Determine the (x, y) coordinate at the center of the cell enclosing the given text.  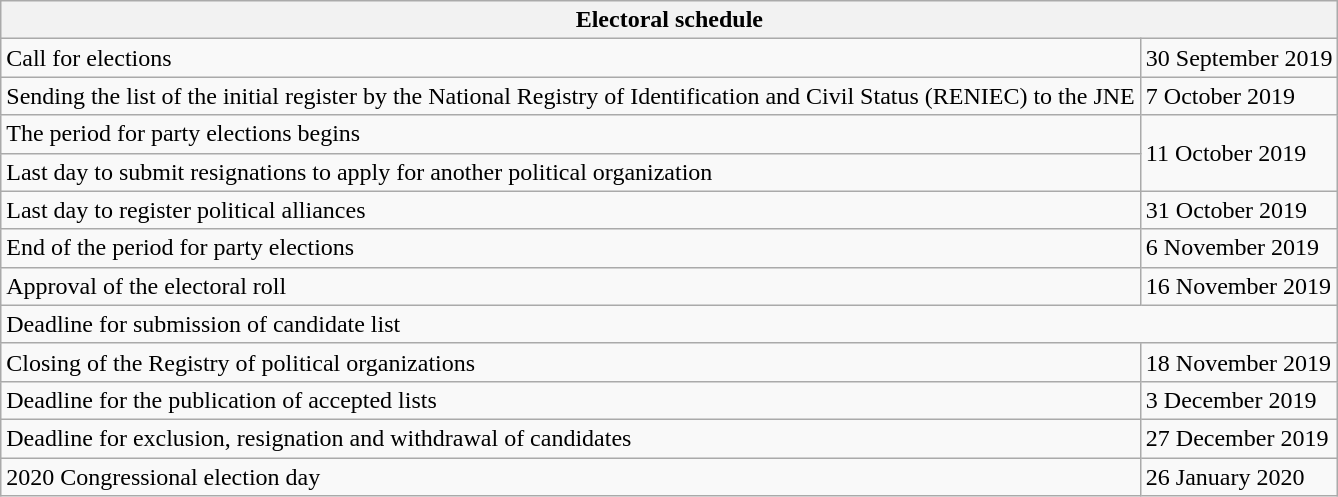
11 October 2019 (1239, 153)
The period for party elections begins (571, 134)
3 December 2019 (1239, 400)
18 November 2019 (1239, 362)
2020 Congressional election day (571, 477)
Deadline for exclusion, resignation and withdrawal of candidates (571, 438)
Deadline for the publication of accepted lists (571, 400)
16 November 2019 (1239, 286)
27 December 2019 (1239, 438)
7 October 2019 (1239, 96)
30 September 2019 (1239, 58)
Electoral schedule (670, 20)
Closing of the Registry of political organizations (571, 362)
Call for elections (571, 58)
6 November 2019 (1239, 248)
31 October 2019 (1239, 210)
End of the period for party elections (571, 248)
Deadline for submission of candidate list (670, 324)
Approval of the electoral roll (571, 286)
Sending the list of the initial register by the National Registry of Identification and Civil Status (RENIEC) to the JNE (571, 96)
26 January 2020 (1239, 477)
Last day to register political alliances (571, 210)
Last day to submit resignations to apply for another political organization (571, 172)
